Pinpoint the cell where the given text exists, returning its (x, y) midpoint coordinate. 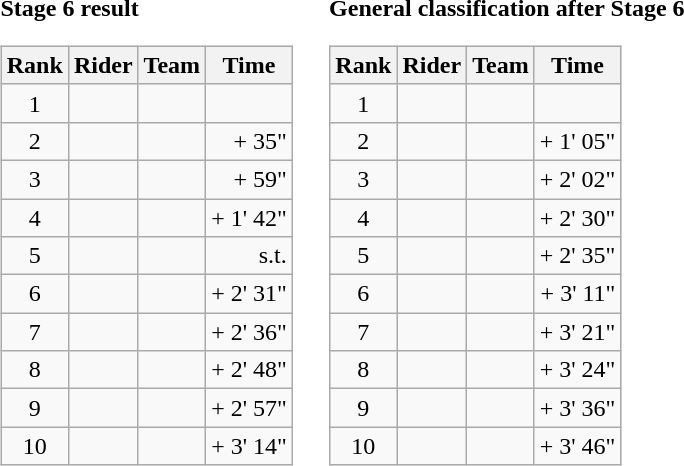
+ 35" (250, 141)
+ 2' 48" (250, 370)
+ 1' 42" (250, 217)
+ 2' 02" (578, 179)
+ 1' 05" (578, 141)
+ 3' 14" (250, 446)
+ 2' 30" (578, 217)
+ 59" (250, 179)
+ 2' 36" (250, 332)
+ 3' 36" (578, 408)
+ 3' 11" (578, 294)
+ 3' 21" (578, 332)
+ 3' 24" (578, 370)
+ 2' 57" (250, 408)
+ 2' 31" (250, 294)
+ 3' 46" (578, 446)
+ 2' 35" (578, 256)
s.t. (250, 256)
